Determine the (X, Y) coordinate at the center of the cell enclosing the given text.  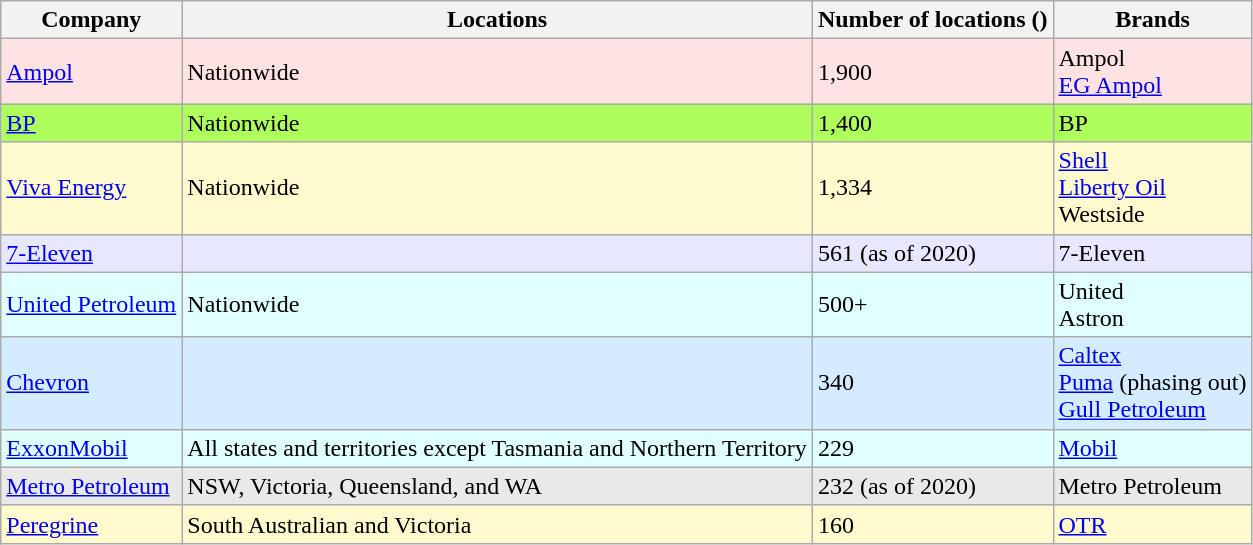
Chevron (92, 383)
232 (as of 2020) (932, 486)
AmpolEG Ampol (1152, 72)
CaltexPuma (phasing out)Gull Petroleum (1152, 383)
561 (as of 2020) (932, 253)
NSW, Victoria, Queensland, and WA (498, 486)
Mobil (1152, 448)
1,900 (932, 72)
Peregrine (92, 524)
UnitedAstron (1152, 304)
United Petroleum (92, 304)
Number of locations () (932, 20)
1,400 (932, 123)
ExxonMobil (92, 448)
Brands (1152, 20)
OTR (1152, 524)
340 (932, 383)
Viva Energy (92, 188)
160 (932, 524)
Company (92, 20)
Ampol (92, 72)
ShellLiberty OilWestside (1152, 188)
500+ (932, 304)
Locations (498, 20)
229 (932, 448)
South Australian and Victoria (498, 524)
All states and territories except Tasmania and Northern Territory (498, 448)
1,334 (932, 188)
